For the text-containing cell, return its midpoint in [x, y] coordinate format. 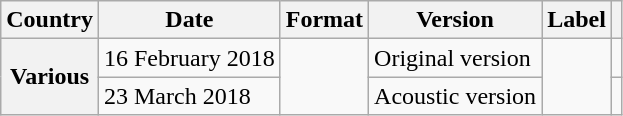
Format [324, 20]
Various [50, 77]
Date [189, 20]
16 February 2018 [189, 58]
Label [577, 20]
Original version [456, 58]
Version [456, 20]
23 March 2018 [189, 96]
Acoustic version [456, 96]
Country [50, 20]
